Return [X, Y] of the center of cell containing provided text 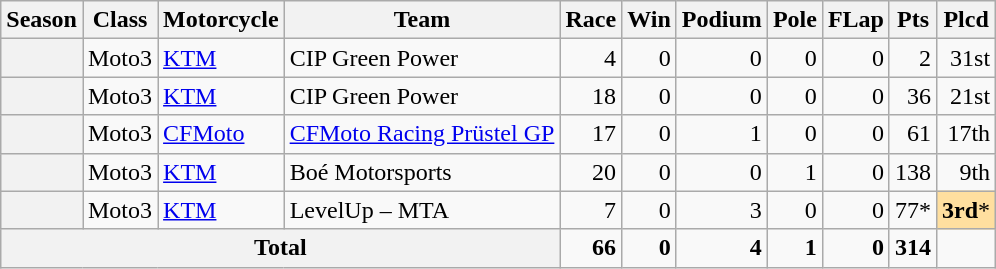
Pts [912, 20]
Podium [722, 20]
Team [422, 20]
66 [591, 248]
CFMoto [222, 134]
Boé Motorsports [422, 172]
36 [912, 96]
Plcd [966, 20]
Class [120, 20]
7 [591, 210]
CFMoto Racing Prüstel GP [422, 134]
Race [591, 20]
Pole [794, 20]
138 [912, 172]
314 [912, 248]
Motorcycle [222, 20]
Total [280, 248]
21st [966, 96]
20 [591, 172]
31st [966, 58]
3rd* [966, 210]
LevelUp – MTA [422, 210]
2 [912, 58]
17th [966, 134]
77* [912, 210]
9th [966, 172]
18 [591, 96]
Season [42, 20]
61 [912, 134]
3 [722, 210]
17 [591, 134]
FLap [856, 20]
Win [650, 20]
